Identify which cell holds the provided text, then report its [x, y] central coordinate. 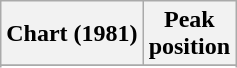
Peakposition [189, 34]
Chart (1981) [72, 34]
